Search for the cell housing the specified text and yield its [x, y] center coordinate. 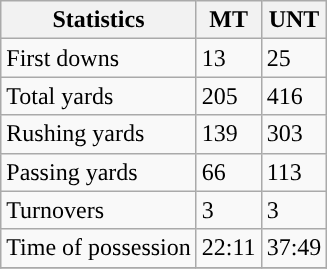
66 [228, 172]
113 [294, 172]
Passing yards [99, 172]
MT [228, 20]
Turnovers [99, 210]
UNT [294, 20]
205 [228, 96]
Total yards [99, 96]
416 [294, 96]
25 [294, 58]
37:49 [294, 248]
Rushing yards [99, 134]
Statistics [99, 20]
303 [294, 134]
Time of possession [99, 248]
13 [228, 58]
22:11 [228, 248]
139 [228, 134]
First downs [99, 58]
